Output the (x, y) coordinate of the center of the cell containing the given text.  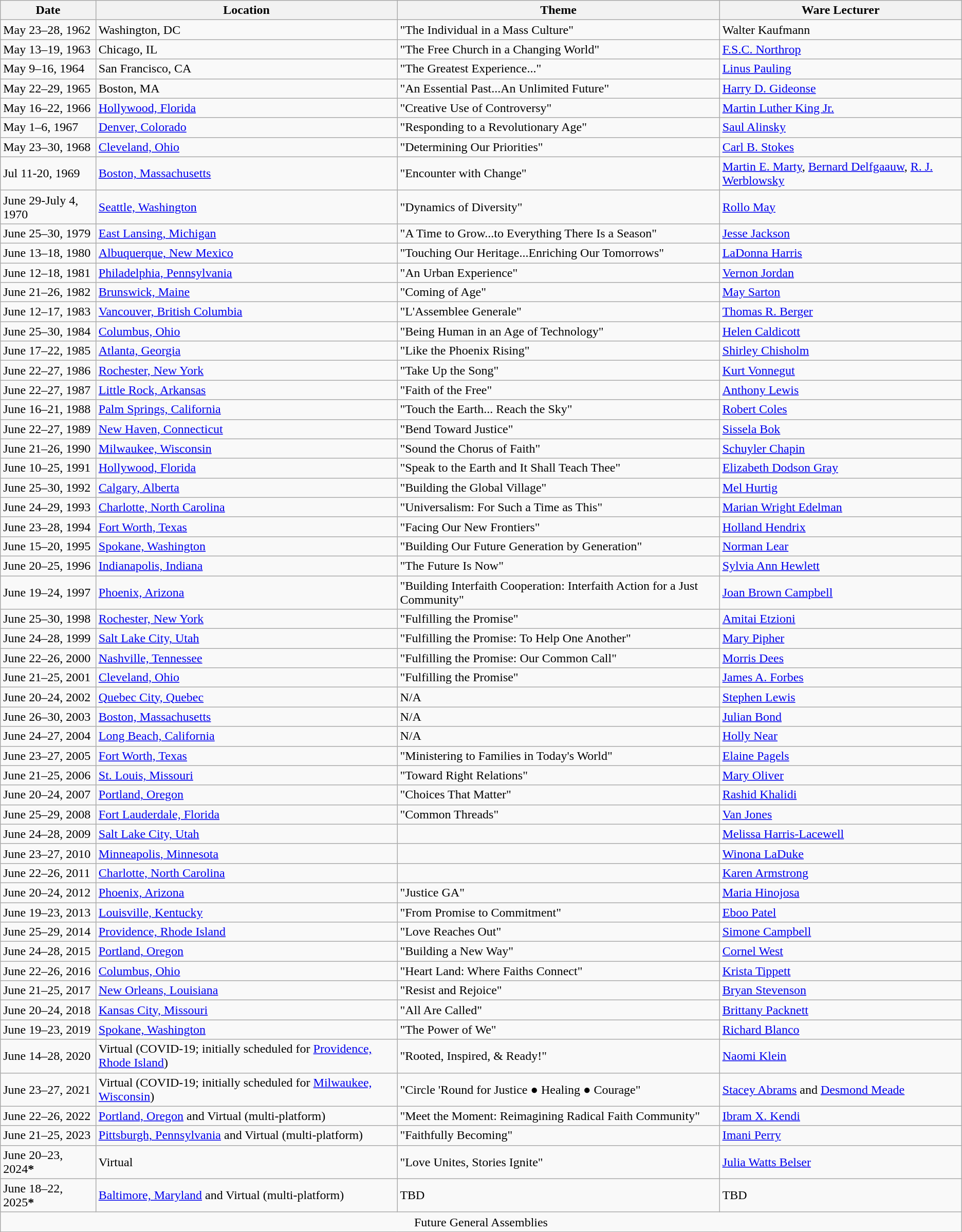
"Touching Our Heritage...Enriching Our Tomorrows" (558, 253)
Holland Hendrix (841, 527)
Baltimore, Maryland and Virtual (multi-platform) (247, 1195)
Stephen Lewis (841, 697)
Walter Kaufmann (841, 30)
Linus Pauling (841, 69)
Providence, Rhode Island (247, 932)
"Responding to a Revolutionary Age" (558, 127)
Location (247, 10)
"All Are Called" (558, 1010)
Boston, MA (247, 88)
June 22–26, 2022 (48, 1116)
June 25–30, 1979 (48, 233)
Marian Wright Edelman (841, 507)
June 20–24, 2002 (48, 697)
"The Individual in a Mass Culture" (558, 30)
Ware Lecturer (841, 10)
Harry D. Gideonse (841, 88)
June 23–27, 2010 (48, 853)
Shirley Chisholm (841, 351)
Schuyler Chapin (841, 449)
"Faith of the Free" (558, 390)
"Meet the Moment: Reimagining Radical Faith Community" (558, 1116)
Minneapolis, Minnesota (247, 853)
Martin E. Marty, Bernard Delfgaauw, R. J. Werblowsky (841, 174)
June 25–30, 1984 (48, 331)
"Faithfully Becoming" (558, 1135)
"The Power of We" (558, 1030)
East Lansing, Michigan (247, 233)
June 25–30, 1992 (48, 488)
"Resist and Rejoice" (558, 991)
"Justice GA" (558, 892)
May 16–22, 1966 (48, 108)
Virtual (247, 1162)
June 20–25, 1996 (48, 566)
June 21–26, 1982 (48, 292)
Holly Near (841, 736)
"Fulfilling the Promise: Our Common Call" (558, 658)
May 9–16, 1964 (48, 69)
Jul 11-20, 1969 (48, 174)
Cornel West (841, 951)
"Building Interfaith Cooperation: Interfaith Action for a Just Community" (558, 592)
June 25–29, 2008 (48, 814)
Indianapolis, Indiana (247, 566)
Brittany Packnett (841, 1010)
June 21–25, 2001 (48, 678)
Joan Brown Campbell (841, 592)
Saul Alinsky (841, 127)
St. Louis, Missouri (247, 775)
Future General Assemblies (481, 1222)
Van Jones (841, 814)
"The Greatest Experience..." (558, 69)
"Fulfilling the Promise: To Help One Another" (558, 639)
"Determining Our Priorities" (558, 147)
Krista Tippett (841, 971)
"Heart Land: Where Faiths Connect" (558, 971)
June 21–26, 1990 (48, 449)
Seattle, Washington (247, 207)
Theme (558, 10)
Denver, Colorado (247, 127)
June 21–25, 2006 (48, 775)
"The Future Is Now" (558, 566)
Robert Coles (841, 409)
June 22–26, 2016 (48, 971)
Milwaukee, Wisconsin (247, 449)
Virtual (COVID-19; initially scheduled for Milwaukee, Wisconsin) (247, 1089)
Pittsburgh, Pennsylvania and Virtual (multi-platform) (247, 1135)
June 17–22, 1985 (48, 351)
June 19–24, 1997 (48, 592)
June 29-July 4, 1970 (48, 207)
Vancouver, British Columbia (247, 312)
Portland, Oregon and Virtual (multi-platform) (247, 1116)
Mary Pipher (841, 639)
"Universalism: For Such a Time as This" (558, 507)
"Touch the Earth... Reach the Sky" (558, 409)
"A Time to Grow...to Everything There Is a Season" (558, 233)
Albuquerque, New Mexico (247, 253)
June 18–22, 2025* (48, 1195)
"An Urban Experience" (558, 273)
Stacey Abrams and Desmond Meade (841, 1089)
Morris Dees (841, 658)
"An Essential Past...An Unlimited Future" (558, 88)
"Ministering to Families in Today's World" (558, 756)
Mel Hurtig (841, 488)
June 16–21, 1988 (48, 409)
Richard Blanco (841, 1030)
Chicago, IL (247, 49)
Long Beach, California (247, 736)
June 22–27, 1989 (48, 429)
Elizabeth Dodson Gray (841, 468)
"From Promise to Commitment" (558, 912)
Nashville, Tennessee (247, 658)
Elaine Pagels (841, 756)
James A. Forbes (841, 678)
"Bend Toward Justice" (558, 429)
Virtual (COVID-19; initially scheduled for Providence, Rhode Island) (247, 1056)
Mary Oliver (841, 775)
Rollo May (841, 207)
June 22–26, 2011 (48, 873)
"Love Reaches Out" (558, 932)
"Being Human in an Age of Technology" (558, 331)
June 23–27, 2005 (48, 756)
June 23–28, 1994 (48, 527)
June 20–24, 2018 (48, 1010)
Fort Lauderdale, Florida (247, 814)
June 12–18, 1981 (48, 273)
"Encounter with Change" (558, 174)
"Building Our Future Generation by Generation" (558, 546)
Karen Armstrong (841, 873)
LaDonna Harris (841, 253)
New Orleans, Louisiana (247, 991)
Calgary, Alberta (247, 488)
"Sound the Chorus of Faith" (558, 449)
Palm Springs, California (247, 409)
Ibram X. Kendi (841, 1116)
"Dynamics of Diversity" (558, 207)
New Haven, Connecticut (247, 429)
Imani Perry (841, 1135)
Washington, DC (247, 30)
"Building a New Way" (558, 951)
May 23–30, 1968 (48, 147)
Atlanta, Georgia (247, 351)
"Creative Use of Controversy" (558, 108)
June 21–25, 2023 (48, 1135)
"The Free Church in a Changing World" (558, 49)
June 22–27, 1987 (48, 390)
"Choices That Matter" (558, 795)
June 21–25, 2017 (48, 991)
Vernon Jordan (841, 273)
"Like the Phoenix Rising" (558, 351)
"Common Threads" (558, 814)
Julian Bond (841, 717)
June 20–23, 2024* (48, 1162)
"Building the Global Village" (558, 488)
Rashid Khalidi (841, 795)
June 15–20, 1995 (48, 546)
Philadelphia, Pennsylvania (247, 273)
F.S.C. Northrop (841, 49)
June 20–24, 2012 (48, 892)
June 10–25, 1991 (48, 468)
"Toward Right Relations" (558, 775)
May 13–19, 1963 (48, 49)
June 19–23, 2013 (48, 912)
Bryan Stevenson (841, 991)
Jesse Jackson (841, 233)
Brunswick, Maine (247, 292)
San Francisco, CA (247, 69)
Eboo Patel (841, 912)
May 23–28, 1962 (48, 30)
Little Rock, Arkansas (247, 390)
June 12–17, 1983 (48, 312)
Norman Lear (841, 546)
Julia Watts Belser (841, 1162)
Louisville, Kentucky (247, 912)
Martin Luther King Jr. (841, 108)
Kurt Vonnegut (841, 370)
June 13–18, 1980 (48, 253)
Amitai Etzioni (841, 619)
Simone Campbell (841, 932)
May 22–29, 1965 (48, 88)
June 14–28, 2020 (48, 1056)
June 20–24, 2007 (48, 795)
"Coming of Age" (558, 292)
Sissela Bok (841, 429)
Sylvia Ann Hewlett (841, 566)
"Circle 'Round for Justice ● Healing ● Courage" (558, 1089)
June 25–29, 2014 (48, 932)
Thomas R. Berger (841, 312)
June 26–30, 2003 (48, 717)
May 1–6, 1967 (48, 127)
Anthony Lewis (841, 390)
June 24–28, 2015 (48, 951)
June 24–27, 2004 (48, 736)
June 24–28, 2009 (48, 834)
Melissa Harris-Lacewell (841, 834)
June 25–30, 1998 (48, 619)
Naomi Klein (841, 1056)
Winona LaDuke (841, 853)
Date (48, 10)
"Speak to the Earth and It Shall Teach Thee" (558, 468)
Kansas City, Missouri (247, 1010)
June 19–23, 2019 (48, 1030)
June 24–28, 1999 (48, 639)
June 22–27, 1986 (48, 370)
"L'Assemblee Generale" (558, 312)
"Take Up the Song" (558, 370)
May Sarton (841, 292)
"Facing Our New Frontiers" (558, 527)
Quebec City, Quebec (247, 697)
June 22–26, 2000 (48, 658)
June 24–29, 1993 (48, 507)
Maria Hinojosa (841, 892)
Helen Caldicott (841, 331)
"Love Unites, Stories Ignite" (558, 1162)
June 23–27, 2021 (48, 1089)
Carl B. Stokes (841, 147)
"Rooted, Inspired, & Ready!" (558, 1056)
